Return the [x, y] coordinate for the center point of the cell that contains the specified text.  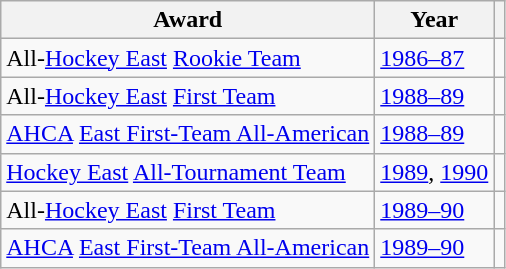
Hockey East All-Tournament Team [188, 172]
All-Hockey East Rookie Team [188, 58]
1989, 1990 [434, 172]
Award [188, 20]
1986–87 [434, 58]
Year [434, 20]
